Return (X, Y) of the center of cell containing provided text 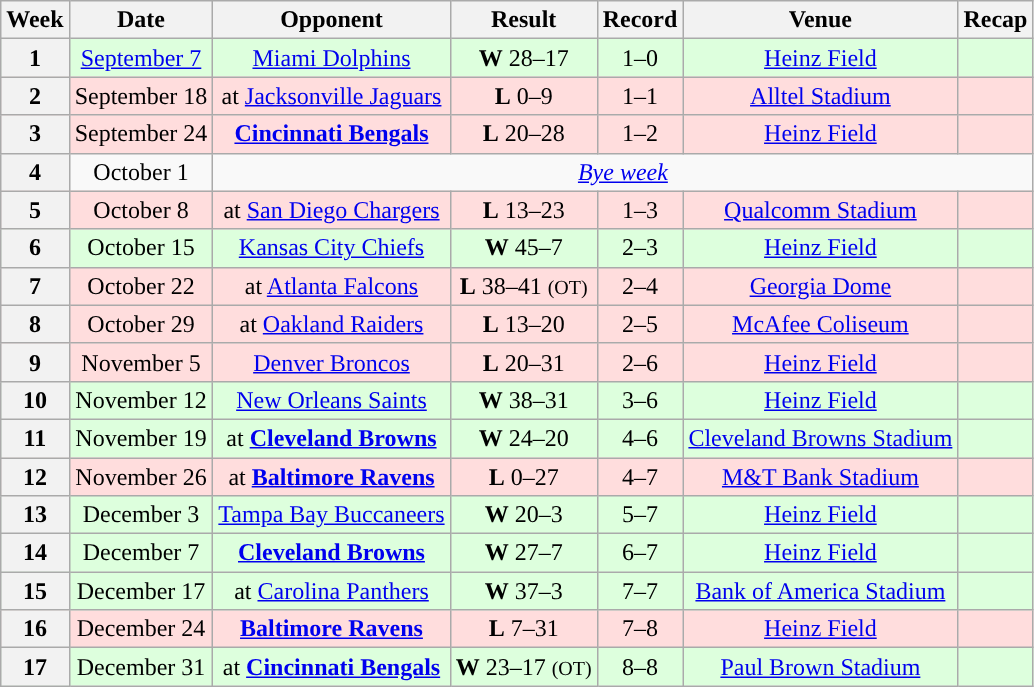
Result (524, 20)
at Cincinnati Bengals (332, 667)
4–7 (640, 477)
Venue (820, 20)
September 24 (141, 134)
L 20–28 (524, 134)
Opponent (332, 20)
November 26 (141, 477)
L 13–23 (524, 210)
October 8 (141, 210)
15 (35, 591)
1–2 (640, 134)
November 12 (141, 400)
17 (35, 667)
at Carolina Panthers (332, 591)
1–1 (640, 96)
Tampa Bay Buccaneers (332, 515)
December 7 (141, 553)
8 (35, 324)
6 (35, 248)
W 28–17 (524, 58)
1 (35, 58)
1–0 (640, 58)
Week (35, 20)
Bye week (623, 172)
Record (640, 20)
December 31 (141, 667)
W 38–31 (524, 400)
December 17 (141, 591)
Recap (996, 20)
Cleveland Browns (332, 553)
5 (35, 210)
at San Diego Chargers (332, 210)
2–4 (640, 286)
Qualcomm Stadium (820, 210)
L 0–9 (524, 96)
L 7–31 (524, 629)
Cincinnati Bengals (332, 134)
6–7 (640, 553)
10 (35, 400)
Denver Broncos (332, 362)
14 (35, 553)
7–8 (640, 629)
Kansas City Chiefs (332, 248)
Paul Brown Stadium (820, 667)
December 24 (141, 629)
W 24–20 (524, 438)
McAfee Coliseum (820, 324)
Baltimore Ravens (332, 629)
2–5 (640, 324)
2–3 (640, 248)
L 38–41 (OT) (524, 286)
3–6 (640, 400)
3 (35, 134)
8–8 (640, 667)
7 (35, 286)
November 5 (141, 362)
L 13–20 (524, 324)
W 37–3 (524, 591)
W 27–7 (524, 553)
at Baltimore Ravens (332, 477)
11 (35, 438)
September 18 (141, 96)
M&T Bank Stadium (820, 477)
November 19 (141, 438)
2 (35, 96)
2–6 (640, 362)
5–7 (640, 515)
16 (35, 629)
New Orleans Saints (332, 400)
at Atlanta Falcons (332, 286)
Cleveland Browns Stadium (820, 438)
4–6 (640, 438)
13 (35, 515)
L 20–31 (524, 362)
at Jacksonville Jaguars (332, 96)
9 (35, 362)
October 1 (141, 172)
at Oakland Raiders (332, 324)
W 45–7 (524, 248)
at Cleveland Browns (332, 438)
W 20–3 (524, 515)
12 (35, 477)
Date (141, 20)
4 (35, 172)
L 0–27 (524, 477)
Miami Dolphins (332, 58)
Bank of America Stadium (820, 591)
September 7 (141, 58)
Georgia Dome (820, 286)
October 15 (141, 248)
October 29 (141, 324)
1–3 (640, 210)
December 3 (141, 515)
W 23–17 (OT) (524, 667)
October 22 (141, 286)
Alltel Stadium (820, 96)
7–7 (640, 591)
